Scan for the cell matching the given text and deliver its [X, Y] coordinate at center. 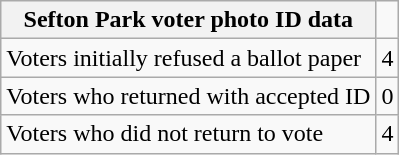
Voters initially refused a ballot paper [188, 58]
Voters who did not return to vote [188, 134]
0 [388, 96]
Sefton Park voter photo ID data [188, 20]
Voters who returned with accepted ID [188, 96]
